Pinpoint the cell where the given text exists, returning its (X, Y) midpoint coordinate. 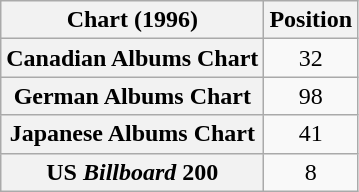
8 (311, 172)
US Billboard 200 (132, 172)
Canadian Albums Chart (132, 58)
Chart (1996) (132, 20)
German Albums Chart (132, 96)
41 (311, 134)
Japanese Albums Chart (132, 134)
Position (311, 20)
32 (311, 58)
98 (311, 96)
